Find where the given text appears and provide that cell's center as (X, Y) coordinate. 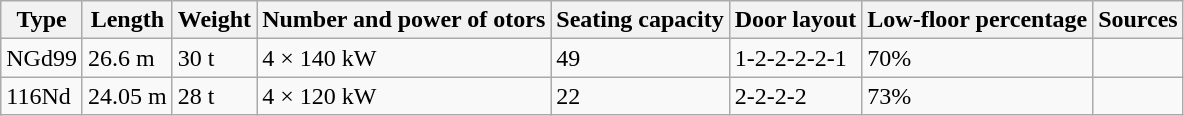
70% (978, 58)
Length (127, 20)
Number and power of otors (404, 20)
Door layout (796, 20)
24.05 m (127, 96)
Weight (214, 20)
116Nd (42, 96)
2-2-2-2 (796, 96)
Sources (1138, 20)
4 × 140 kW (404, 58)
Type (42, 20)
26.6 m (127, 58)
22 (640, 96)
49 (640, 58)
NGd99 (42, 58)
1-2-2-2-2-1 (796, 58)
28 t (214, 96)
Low-floor percentage (978, 20)
30 t (214, 58)
4 × 120 kW (404, 96)
73% (978, 96)
Seating capacity (640, 20)
